Detect which cell encompasses the target text, then output its (X, Y) center coordinate. 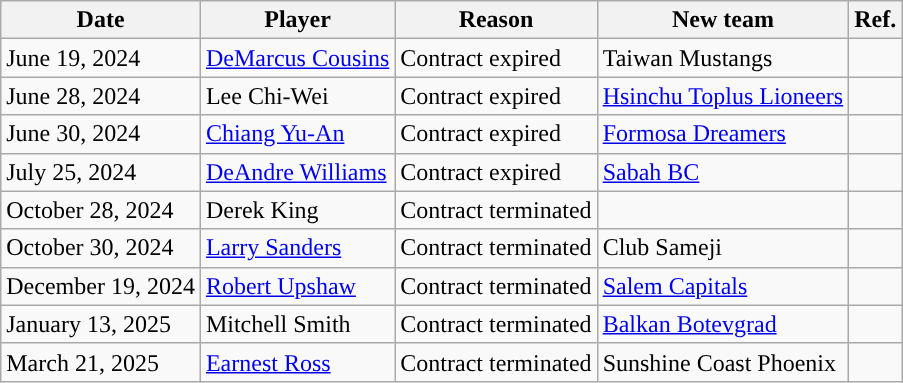
Date (101, 20)
Lee Chi-Wei (297, 96)
October 30, 2024 (101, 248)
Salem Capitals (723, 286)
Sabah BC (723, 172)
Mitchell Smith (297, 324)
March 21, 2025 (101, 362)
Hsinchu Toplus Lioneers (723, 96)
June 19, 2024 (101, 58)
Balkan Botevgrad (723, 324)
Player (297, 20)
Larry Sanders (297, 248)
Sunshine Coast Phoenix (723, 362)
October 28, 2024 (101, 210)
DeAndre Williams (297, 172)
Earnest Ross (297, 362)
January 13, 2025 (101, 324)
June 28, 2024 (101, 96)
December 19, 2024 (101, 286)
Formosa Dreamers (723, 134)
Ref. (876, 20)
Taiwan Mustangs (723, 58)
New team (723, 20)
Robert Upshaw (297, 286)
DeMarcus Cousins (297, 58)
Club Sameji (723, 248)
Reason (496, 20)
June 30, 2024 (101, 134)
Derek King (297, 210)
July 25, 2024 (101, 172)
Chiang Yu-An (297, 134)
